Pinpoint the cell where the given text exists, returning its (X, Y) midpoint coordinate. 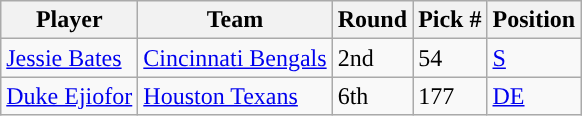
Houston Texans (235, 96)
Duke Ejiofor (70, 96)
54 (450, 58)
2nd (372, 58)
S (534, 58)
Team (235, 20)
DE (534, 96)
Cincinnati Bengals (235, 58)
177 (450, 96)
Jessie Bates (70, 58)
6th (372, 96)
Position (534, 20)
Pick # (450, 20)
Round (372, 20)
Player (70, 20)
